Detect which cell encompasses the target text, then output its (X, Y) center coordinate. 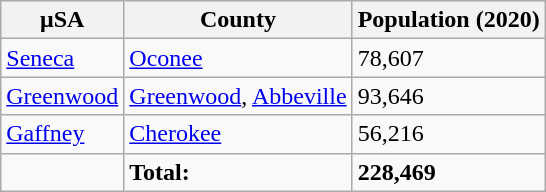
Cherokee (238, 134)
Gaffney (62, 134)
County (238, 20)
Oconee (238, 58)
78,607 (448, 58)
228,469 (448, 172)
Greenwood (62, 96)
μSA (62, 20)
Total: (238, 172)
Seneca (62, 58)
Greenwood, Abbeville (238, 96)
93,646 (448, 96)
Population (2020) (448, 20)
56,216 (448, 134)
